Locate the cell with the specified text and output its [X, Y] center coordinate. 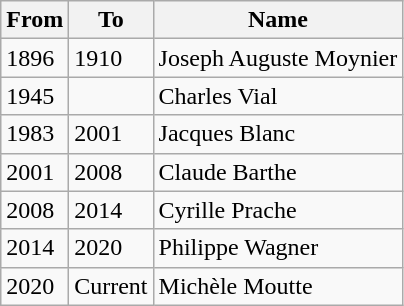
Philippe Wagner [278, 248]
From [35, 20]
Michèle Moutte [278, 286]
Name [278, 20]
Jacques Blanc [278, 134]
Cyrille Prache [278, 210]
1983 [35, 134]
Charles Vial [278, 96]
1945 [35, 96]
To [111, 20]
1896 [35, 58]
Current [111, 286]
Joseph Auguste Moynier [278, 58]
1910 [111, 58]
Claude Barthe [278, 172]
